Search for the cell housing the specified text and yield its (X, Y) center coordinate. 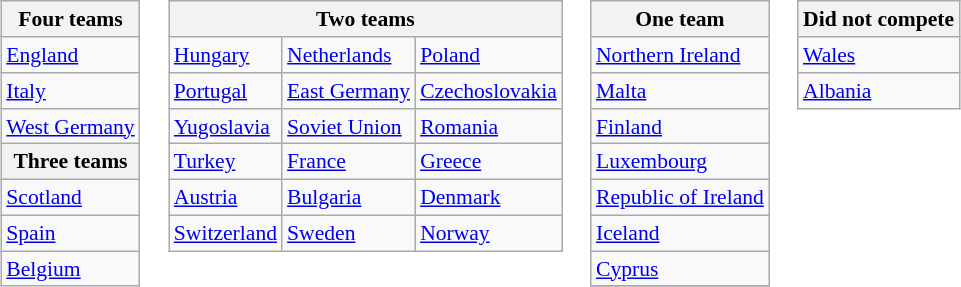
Wales (878, 55)
Republic of Ireland (680, 197)
Two teams (366, 19)
One team (680, 19)
Bulgaria (348, 197)
Iceland (680, 233)
England (70, 55)
East Germany (348, 91)
Albania (878, 91)
Greece (488, 162)
Three teams (70, 162)
Poland (488, 55)
Norway (488, 233)
West Germany (70, 126)
Romania (488, 126)
Northern Ireland (680, 55)
Turkey (226, 162)
Belgium (70, 269)
Yugoslavia (226, 126)
Finland (680, 126)
Italy (70, 91)
Denmark (488, 197)
Spain (70, 233)
Czechoslovakia (488, 91)
Sweden (348, 233)
Scotland (70, 197)
Cyprus (680, 269)
Hungary (226, 55)
Luxembourg (680, 162)
Switzerland (226, 233)
Malta (680, 91)
France (348, 162)
Soviet Union (348, 126)
Netherlands (348, 55)
Four teams (70, 19)
Austria (226, 197)
Did not compete (878, 19)
Portugal (226, 91)
